Detect which cell encompasses the target text, then output its (x, y) center coordinate. 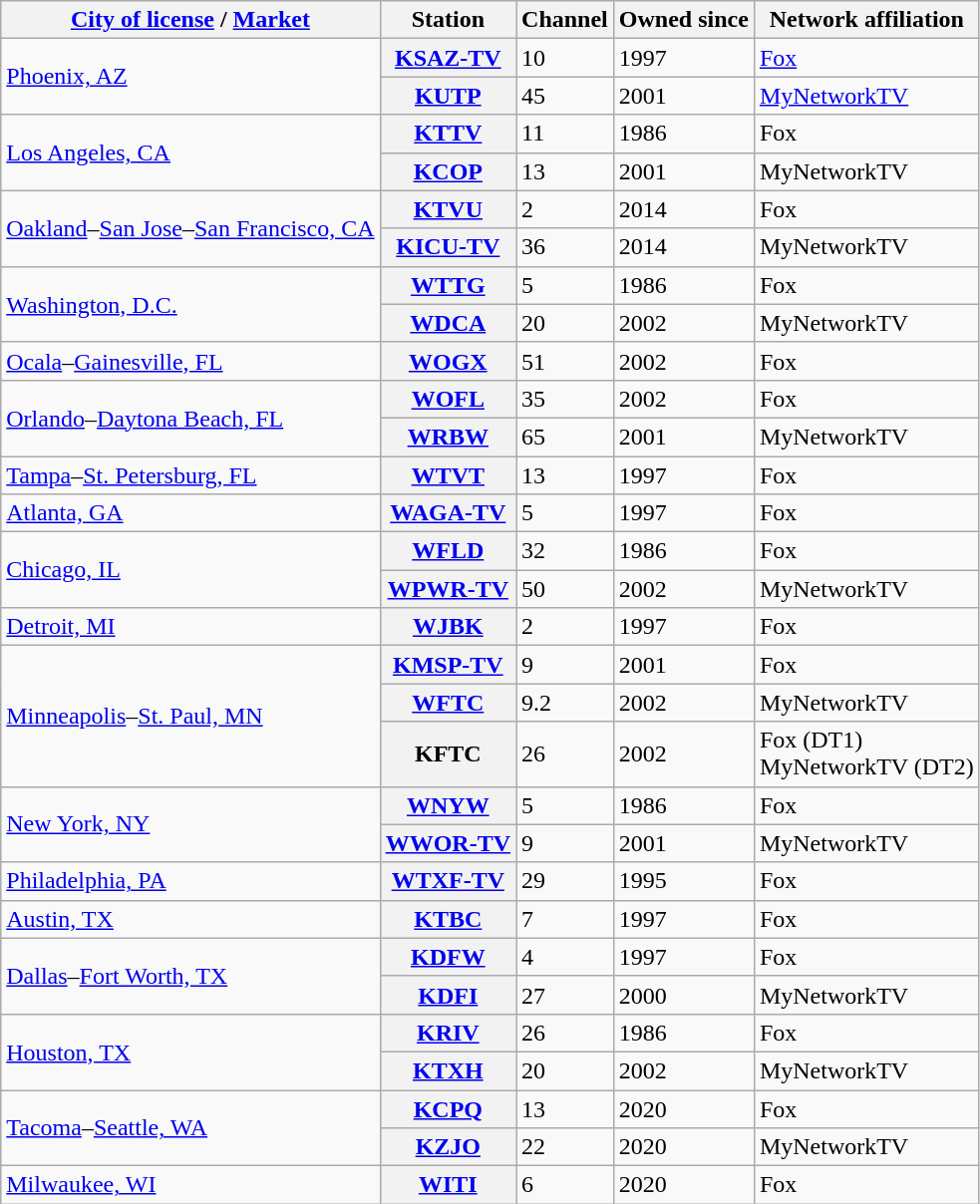
27 (565, 995)
WPWR-TV (448, 589)
City of license / Market (190, 20)
51 (565, 361)
Washington, D.C. (190, 304)
KTXH (448, 1070)
22 (565, 1147)
Owned since (684, 20)
Atlanta, GA (190, 513)
Philadelphia, PA (190, 881)
Milwaukee, WI (190, 1185)
1995 (684, 881)
WTVT (448, 475)
KFTC (448, 753)
KMSP-TV (448, 665)
2000 (684, 995)
Chicago, IL (190, 570)
Ocala–Gainesville, FL (190, 361)
Detroit, MI (190, 627)
35 (565, 399)
WFLD (448, 551)
WRBW (448, 437)
WTTG (448, 285)
KUTP (448, 96)
Channel (565, 20)
Fox (DT1)MyNetworkTV (DT2) (866, 753)
WTXF-TV (448, 881)
WJBK (448, 627)
Austin, TX (190, 919)
WNYW (448, 805)
KCPQ (448, 1109)
WDCA (448, 323)
9.2 (565, 703)
Houston, TX (190, 1052)
Station (448, 20)
WAGA-TV (448, 513)
Tacoma–Seattle, WA (190, 1128)
7 (565, 919)
45 (565, 96)
New York, NY (190, 824)
WWOR-TV (448, 843)
6 (565, 1185)
KCOP (448, 171)
10 (565, 58)
Dallas–Fort Worth, TX (190, 976)
KTBC (448, 919)
Network affiliation (866, 20)
Minneapolis–St. Paul, MN (190, 716)
29 (565, 881)
Los Angeles, CA (190, 152)
KTTV (448, 134)
65 (565, 437)
KICU-TV (448, 247)
WITI (448, 1185)
WFTC (448, 703)
4 (565, 957)
KDFI (448, 995)
KTVU (448, 209)
WOFL (448, 399)
32 (565, 551)
KZJO (448, 1147)
36 (565, 247)
KRIV (448, 1033)
11 (565, 134)
KDFW (448, 957)
50 (565, 589)
Tampa–St. Petersburg, FL (190, 475)
Phoenix, AZ (190, 77)
WOGX (448, 361)
Oakland–San Jose–San Francisco, CA (190, 228)
KSAZ-TV (448, 58)
Orlando–Daytona Beach, FL (190, 418)
